Return the (X, Y) coordinate for the center point of the cell that contains the specified text.  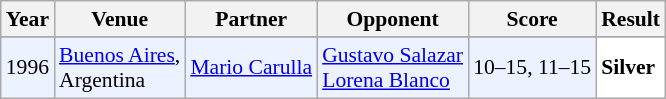
Score (532, 19)
Opponent (392, 19)
Silver (630, 68)
Venue (120, 19)
1996 (28, 68)
Gustavo Salazar Lorena Blanco (392, 68)
Result (630, 19)
Buenos Aires,Argentina (120, 68)
10–15, 11–15 (532, 68)
Mario Carulla (251, 68)
Year (28, 19)
Partner (251, 19)
